Output the [X, Y] coordinate of the center of the cell containing the given text.  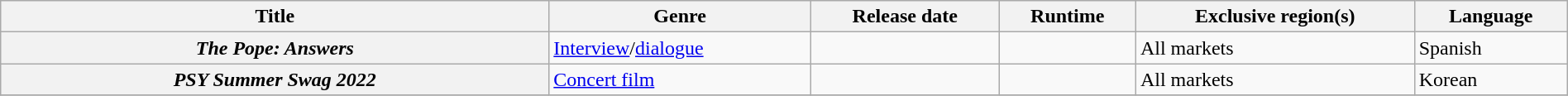
Exclusive region(s) [1275, 17]
Genre [680, 17]
Language [1490, 17]
PSY Summer Swag 2022 [275, 79]
Concert film [680, 79]
Korean [1490, 79]
Interview/dialogue [680, 48]
Title [275, 17]
Spanish [1490, 48]
The Pope: Answers [275, 48]
Runtime [1067, 17]
Release date [905, 17]
